For the text-containing cell, return its midpoint in (X, Y) coordinate format. 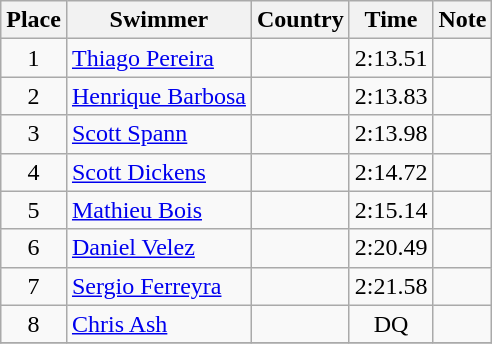
Thiago Pereira (158, 58)
5 (34, 210)
2:20.49 (391, 248)
Daniel Velez (158, 248)
2:13.83 (391, 96)
2:21.58 (391, 286)
DQ (391, 324)
Swimmer (158, 20)
Country (300, 20)
Henrique Barbosa (158, 96)
2:15.14 (391, 210)
6 (34, 248)
4 (34, 172)
Time (391, 20)
Scott Dickens (158, 172)
Note (462, 20)
8 (34, 324)
Sergio Ferreyra (158, 286)
Scott Spann (158, 134)
2:14.72 (391, 172)
Mathieu Bois (158, 210)
2:13.98 (391, 134)
1 (34, 58)
2:13.51 (391, 58)
Chris Ash (158, 324)
2 (34, 96)
3 (34, 134)
Place (34, 20)
7 (34, 286)
